Pinpoint the cell where the given text exists, returning its [X, Y] midpoint coordinate. 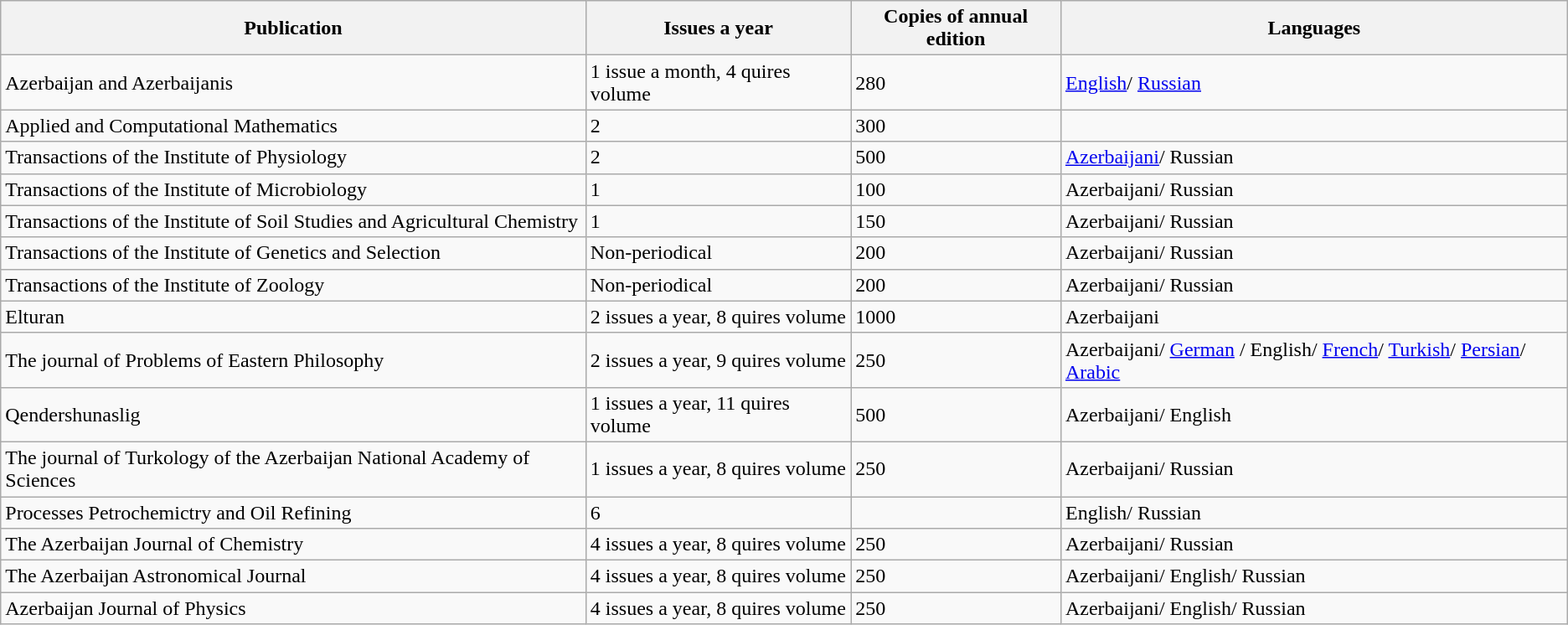
Transactions of the Institute of Soil Studies and Agricultural Chemistry [293, 221]
Transactions of the Institute of Genetics and Selection [293, 253]
The journal of Problems of Eastern Philosophy [293, 360]
Elturan [293, 317]
Qendershunaslig [293, 414]
150 [957, 221]
300 [957, 126]
Copies of annual edition [957, 28]
Publication [293, 28]
1 issues a year, 11 quires volume [718, 414]
The Azerbaijan Journal of Chemistry [293, 545]
Azerbaijani/ German / English/ French/ Turkish/ Persian/ Arabic [1313, 360]
280 [957, 82]
Azerbaijan and Azerbaijanis [293, 82]
Languages [1313, 28]
1 issue a month, 4 quires volume [718, 82]
Transactions of the Institute of Zoology [293, 285]
2 issues a year, 9 quires volume [718, 360]
1000 [957, 317]
Issues a year [718, 28]
1 issues a year, 8 quires volume [718, 469]
Azerbaijani/ English [1313, 414]
The journal of Turkology of the Azerbaijan National Academy of Sciences [293, 469]
Azerbaijan Journal of Physics [293, 608]
Azerbaijani [1313, 317]
The Azerbaijan Astronomical Journal [293, 576]
Processes Petrochemictry and Oil Refining [293, 512]
Transactions of the Institute of Microbiology [293, 189]
6 [718, 512]
100 [957, 189]
Applied and Computational Mathematics [293, 126]
Transactions of the Institute of Physiology [293, 158]
2 issues a year, 8 quires volume [718, 317]
